Identify which cell holds the provided text, then report its [X, Y] central coordinate. 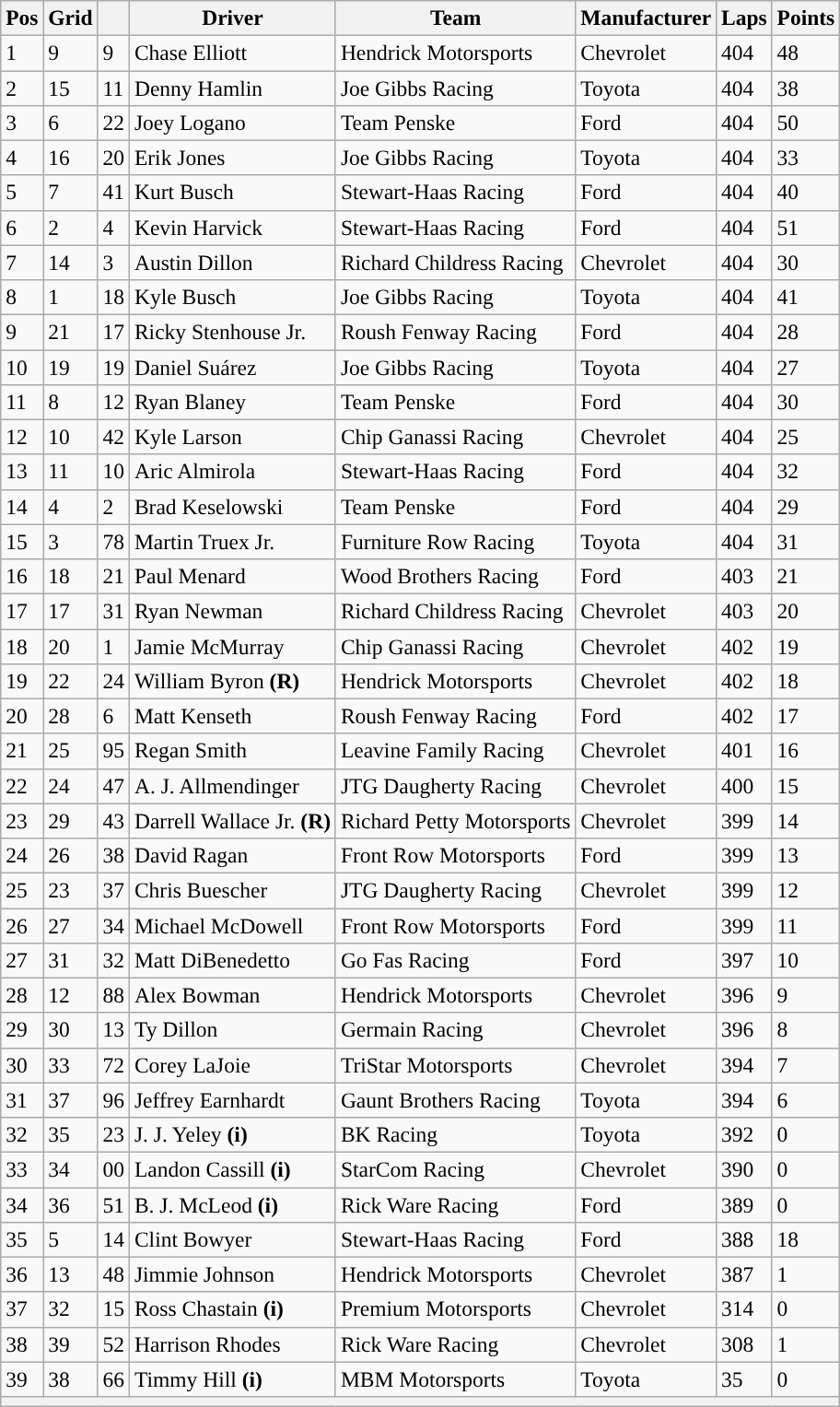
B. J. McLeod (i) [232, 1204]
Grid [70, 18]
Furniture Row Racing [455, 542]
Kyle Larson [232, 437]
Aric Almirola [232, 472]
Kurt Busch [232, 193]
308 [744, 1344]
Joey Logano [232, 123]
Germain Racing [455, 1030]
389 [744, 1204]
314 [744, 1309]
Erik Jones [232, 158]
Harrison Rhodes [232, 1344]
Ryan Newman [232, 611]
400 [744, 786]
Matt DiBenedetto [232, 960]
43 [113, 821]
Leavine Family Racing [455, 751]
Michael McDowell [232, 925]
401 [744, 751]
Landon Cassill (i) [232, 1169]
390 [744, 1169]
Darrell Wallace Jr. (R) [232, 821]
42 [113, 437]
Go Fas Racing [455, 960]
00 [113, 1169]
Kyle Busch [232, 297]
66 [113, 1379]
397 [744, 960]
96 [113, 1100]
78 [113, 542]
MBM Motorsports [455, 1379]
Chris Buescher [232, 890]
Paul Menard [232, 576]
J. J. Yeley (i) [232, 1134]
88 [113, 995]
Martin Truex Jr. [232, 542]
52 [113, 1344]
Kevin Harvick [232, 228]
387 [744, 1274]
Team [455, 18]
Wood Brothers Racing [455, 576]
Ty Dillon [232, 1030]
Corey LaJoie [232, 1065]
47 [113, 786]
40 [806, 193]
Daniel Suárez [232, 367]
95 [113, 751]
Pos [22, 18]
Chase Elliott [232, 53]
Ross Chastain (i) [232, 1309]
Austin Dillon [232, 263]
Laps [744, 18]
Jamie McMurray [232, 646]
Points [806, 18]
Jeffrey Earnhardt [232, 1100]
William Byron (R) [232, 681]
Gaunt Brothers Racing [455, 1100]
Jimmie Johnson [232, 1274]
50 [806, 123]
Brad Keselowski [232, 507]
Ricky Stenhouse Jr. [232, 332]
A. J. Allmendinger [232, 786]
TriStar Motorsports [455, 1065]
Alex Bowman [232, 995]
Denny Hamlin [232, 88]
Regan Smith [232, 751]
Timmy Hill (i) [232, 1379]
David Ragan [232, 855]
BK Racing [455, 1134]
StarCom Racing [455, 1169]
Manufacturer [647, 18]
72 [113, 1065]
388 [744, 1239]
Ryan Blaney [232, 402]
Clint Bowyer [232, 1239]
Richard Petty Motorsports [455, 821]
Premium Motorsports [455, 1309]
392 [744, 1134]
Driver [232, 18]
Matt Kenseth [232, 716]
